Search for the cell housing the specified text and yield its (x, y) center coordinate. 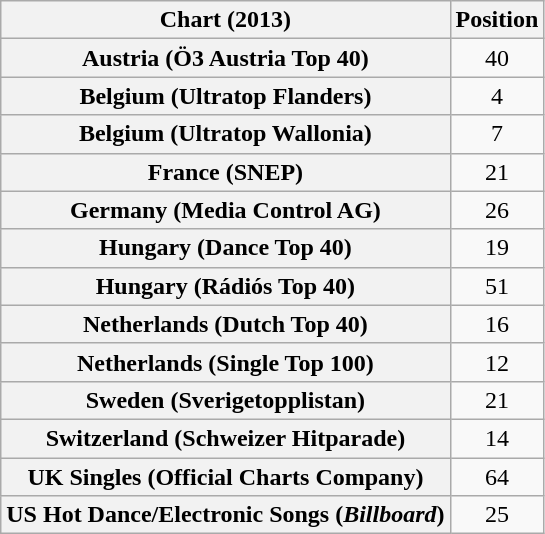
Netherlands (Dutch Top 40) (226, 324)
14 (497, 438)
16 (497, 324)
40 (497, 58)
Hungary (Dance Top 40) (226, 248)
Netherlands (Single Top 100) (226, 362)
France (SNEP) (226, 172)
UK Singles (Official Charts Company) (226, 477)
51 (497, 286)
Sweden (Sverigetopplistan) (226, 400)
12 (497, 362)
64 (497, 477)
26 (497, 210)
Chart (2013) (226, 20)
Belgium (Ultratop Wallonia) (226, 134)
19 (497, 248)
Austria (Ö3 Austria Top 40) (226, 58)
Position (497, 20)
4 (497, 96)
7 (497, 134)
Hungary (Rádiós Top 40) (226, 286)
25 (497, 515)
Switzerland (Schweizer Hitparade) (226, 438)
US Hot Dance/Electronic Songs (Billboard) (226, 515)
Germany (Media Control AG) (226, 210)
Belgium (Ultratop Flanders) (226, 96)
